Identify which cell holds the provided text, then report its (X, Y) central coordinate. 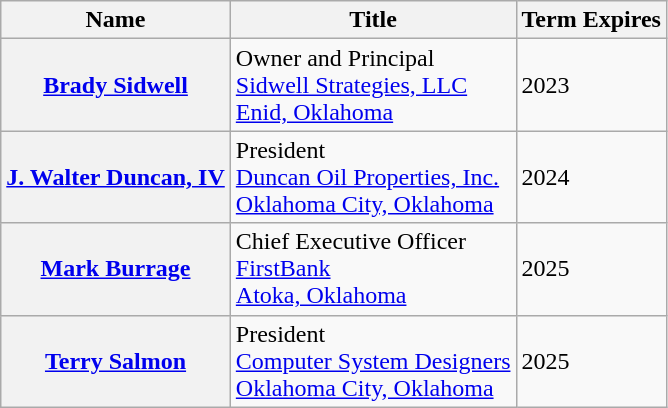
J. Walter Duncan, IV (116, 177)
2023 (591, 85)
Name (116, 20)
Title (373, 20)
PresidentDuncan Oil Properties, Inc.Oklahoma City, Oklahoma (373, 177)
Term Expires (591, 20)
Brady Sidwell (116, 85)
Mark Burrage (116, 269)
Owner and PrincipalSidwell Strategies, LLCEnid, Oklahoma (373, 85)
2024 (591, 177)
Terry Salmon (116, 361)
PresidentComputer System DesignersOklahoma City, Oklahoma (373, 361)
Chief Executive OfficerFirstBankAtoka, Oklahoma (373, 269)
